Return the [X, Y] coordinate for the center point of the cell that contains the specified text.  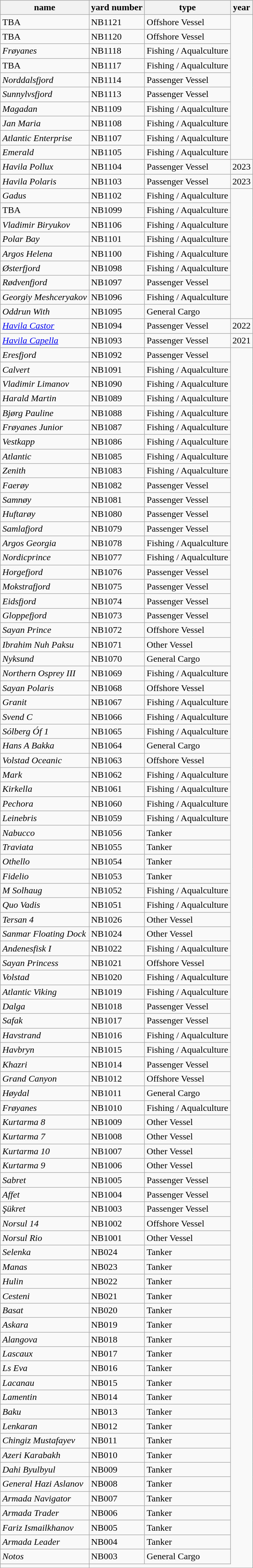
Havbryn [45, 1050]
Høydal [45, 1093]
NB1083 [117, 471]
NB1017 [117, 1021]
Harald Martin [45, 398]
Askara [45, 1325]
NB018 [117, 1339]
Safak [45, 1021]
Argos Helena [45, 254]
NB1020 [117, 977]
Svend C [45, 717]
NB022 [117, 1281]
NB1095 [117, 311]
NB1096 [117, 297]
Atlantic Viking [45, 992]
NB1067 [117, 702]
Lenkaran [45, 1426]
NB1104 [117, 167]
yard number [117, 8]
NB1100 [117, 254]
NB1004 [117, 1195]
NB1074 [117, 601]
NB1094 [117, 326]
Havila Castor [45, 326]
NB1015 [117, 1050]
Othello [45, 861]
NB1059 [117, 818]
Pechora [45, 804]
NB003 [117, 1556]
NB1097 [117, 283]
M Solhaug [45, 891]
Argos Georgia [45, 543]
NB1024 [117, 934]
NB016 [117, 1368]
NB1070 [117, 659]
NB1014 [117, 1064]
Havila Pollux [45, 167]
NB1053 [117, 876]
Atlantic Enterprise [45, 138]
Quo Vadis [45, 905]
Sanmar Floating Dock [45, 934]
NB008 [117, 1484]
Azeri Karabakh [45, 1455]
NB020 [117, 1310]
NB1093 [117, 340]
NB1117 [117, 65]
Bjørg Pauline [45, 413]
2022 [242, 326]
Eidsfjord [45, 601]
Horgefjord [45, 572]
NB1054 [117, 861]
Granit [45, 702]
Eresfjord [45, 355]
NB1022 [117, 948]
NB1062 [117, 775]
Leinebris [45, 818]
NB1092 [117, 355]
NB1079 [117, 529]
Vladimir Biryukov [45, 225]
NB021 [117, 1296]
Havstrand [45, 1035]
NB007 [117, 1498]
NB1072 [117, 630]
NB1011 [117, 1093]
Şükret [45, 1209]
NB1085 [117, 456]
NB1051 [117, 905]
NB1055 [117, 847]
Kirkella [45, 789]
NB009 [117, 1470]
Norsul Rio [45, 1238]
Volstad [45, 977]
NB1082 [117, 485]
NB1001 [117, 1238]
NB1088 [117, 413]
Grand Canyon [45, 1079]
NB011 [117, 1441]
Havila Capella [45, 340]
Sayan Princess [45, 963]
NB1005 [117, 1180]
Georgiy Meshceryakov [45, 297]
NB1091 [117, 369]
Armada Navigator [45, 1498]
Havila Polaris [45, 181]
NB1052 [117, 891]
Samlafjord [45, 529]
NB015 [117, 1383]
Gadus [45, 196]
NB1008 [117, 1137]
Polar Bay [45, 239]
Andenesfisk I [45, 948]
Vestkapp [45, 442]
Nyksund [45, 659]
Chingiz Mustafayev [45, 1441]
Mark [45, 775]
NB1069 [117, 674]
Manas [45, 1267]
Tersan 4 [45, 920]
Fidelio [45, 876]
Vladimir Limanov [45, 384]
NB1061 [117, 789]
NB1087 [117, 427]
NB1002 [117, 1223]
Armada Leader [45, 1542]
General Hazi Aslanov [45, 1484]
Sayan Prince [45, 630]
Kurtarma 9 [45, 1166]
Norddalsfjord [45, 80]
year [242, 8]
Emerald [45, 152]
Mokstrafjord [45, 586]
Jan Maria [45, 123]
NB1026 [117, 920]
NB014 [117, 1397]
NB1019 [117, 992]
NB1021 [117, 963]
NB1075 [117, 586]
Armada Trader [45, 1513]
NB1018 [117, 1006]
NB1065 [117, 731]
Calvert [45, 369]
Faerøy [45, 485]
Sayan Polaris [45, 688]
NB1098 [117, 268]
NB1016 [117, 1035]
Kurtarma 7 [45, 1137]
Lascaux [45, 1354]
NB1099 [117, 210]
NB005 [117, 1527]
NB1006 [117, 1166]
Oddrun With [45, 311]
NB1076 [117, 572]
Gloppefjord [45, 615]
NB1080 [117, 514]
Baku [45, 1412]
Zenith [45, 471]
Norsul 14 [45, 1223]
NB017 [117, 1354]
Khazri [45, 1064]
Nabucco [45, 832]
Volstad Oceanic [45, 760]
Samnøy [45, 500]
NB013 [117, 1412]
NB1012 [117, 1079]
Traviata [45, 847]
NB004 [117, 1542]
Sólberg Óf 1 [45, 731]
NB1003 [117, 1209]
NB1078 [117, 543]
Ls Eva [45, 1368]
Huftarøy [45, 514]
NB1103 [117, 181]
Rødvenfjord [45, 283]
Alangova [45, 1339]
Northern Osprey III [45, 674]
Dahi Byulbyul [45, 1470]
Affet [45, 1195]
Basat [45, 1310]
Magadan [45, 109]
Hulin [45, 1281]
Sabret [45, 1180]
NB010 [117, 1455]
2021 [242, 340]
Notos [45, 1556]
Selenka [45, 1252]
NB023 [117, 1267]
NB1060 [117, 804]
name [45, 8]
NB1071 [117, 645]
Sunnylvsfjord [45, 94]
NB1090 [117, 384]
NB024 [117, 1252]
NB1108 [117, 123]
NB019 [117, 1325]
NB1077 [117, 558]
NB1089 [117, 398]
Atlantic [45, 456]
Lacanau [45, 1383]
NB1102 [117, 196]
Frøyanes Junior [45, 427]
Ibrahim Nuh Paksu [45, 645]
NB1068 [117, 688]
NB1121 [117, 22]
NB1064 [117, 746]
NB1109 [117, 109]
NB1113 [117, 94]
Nordicprince [45, 558]
NB1106 [117, 225]
Hans A Bakka [45, 746]
NB1056 [117, 832]
NB1066 [117, 717]
Kurtarma 10 [45, 1151]
Kurtarma 8 [45, 1122]
NB006 [117, 1513]
Østerfjord [45, 268]
Lamentin [45, 1397]
NB1120 [117, 37]
NB1105 [117, 152]
NB1101 [117, 239]
type [188, 8]
NB1118 [117, 51]
NB1063 [117, 760]
NB1107 [117, 138]
Fariz Ismailkhanov [45, 1527]
Cesteni [45, 1296]
NB1007 [117, 1151]
NB012 [117, 1426]
NB1086 [117, 442]
NB1081 [117, 500]
NB1073 [117, 615]
Dalga [45, 1006]
NB1114 [117, 80]
NB1009 [117, 1122]
NB1010 [117, 1108]
